Return the [x, y] coordinate for the center point of the cell that contains the specified text.  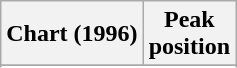
Peakposition [189, 34]
Chart (1996) [72, 34]
